Output the (x, y) coordinate of the center of the cell containing the given text.  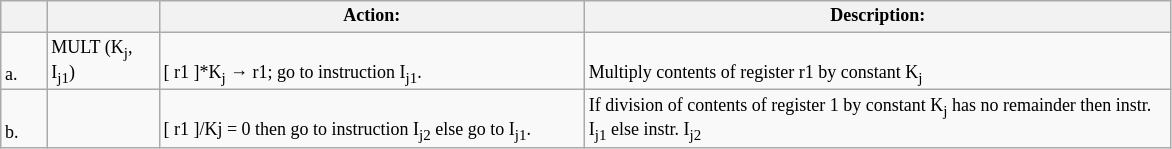
Action: (372, 16)
MULT (Kj, Ij1) (103, 61)
[ r1 ]*Kj → r1; go to instruction Ij1. (372, 61)
If division of contents of register 1 by constant Kj has no remainder then instr. Ij1 else instr. Ij2 (877, 119)
a. (24, 61)
Multiply contents of register r1 by constant Kj (877, 61)
Description: (877, 16)
[ r1 ]/Kj = 0 then go to instruction Ij2 else go to Ij1. (372, 119)
b. (24, 119)
